Locate the cell with the specified text and output its (x, y) center coordinate. 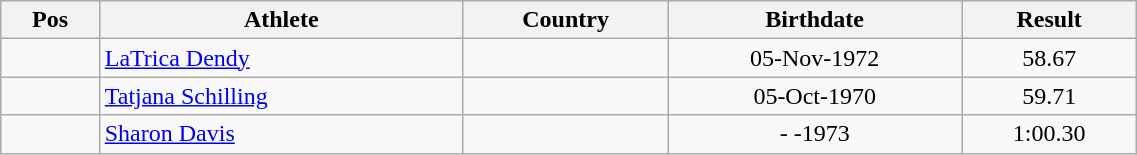
Tatjana Schilling (281, 96)
Athlete (281, 20)
1:00.30 (1050, 134)
Country (565, 20)
Pos (50, 20)
LaTrica Dendy (281, 58)
Result (1050, 20)
- -1973 (815, 134)
58.67 (1050, 58)
Birthdate (815, 20)
59.71 (1050, 96)
05-Oct-1970 (815, 96)
Sharon Davis (281, 134)
05-Nov-1972 (815, 58)
